Scan for the cell matching the given text and deliver its [x, y] coordinate at center. 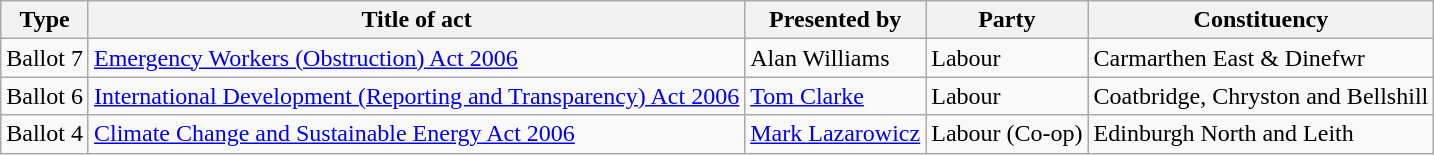
Ballot 4 [45, 134]
Carmarthen East & Dinefwr [1261, 58]
Ballot 7 [45, 58]
Ballot 6 [45, 96]
Type [45, 20]
Party [1007, 20]
Presented by [836, 20]
Coatbridge, Chryston and Bellshill [1261, 96]
Emergency Workers (Obstruction) Act 2006 [416, 58]
Labour (Co-op) [1007, 134]
Edinburgh North and Leith [1261, 134]
Alan Williams [836, 58]
Climate Change and Sustainable Energy Act 2006 [416, 134]
Tom Clarke [836, 96]
Mark Lazarowicz [836, 134]
International Development (Reporting and Transparency) Act 2006 [416, 96]
Title of act [416, 20]
Constituency [1261, 20]
